Return (x, y) of the center of cell containing provided text 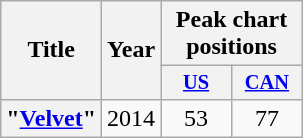
"Velvet" (52, 118)
Title (52, 50)
CAN (266, 83)
US (196, 83)
Year (132, 50)
77 (266, 118)
53 (196, 118)
Peak chart positions (232, 34)
2014 (132, 118)
